Capture the cell that displays the provided text and extract its [X, Y] central coordinate. 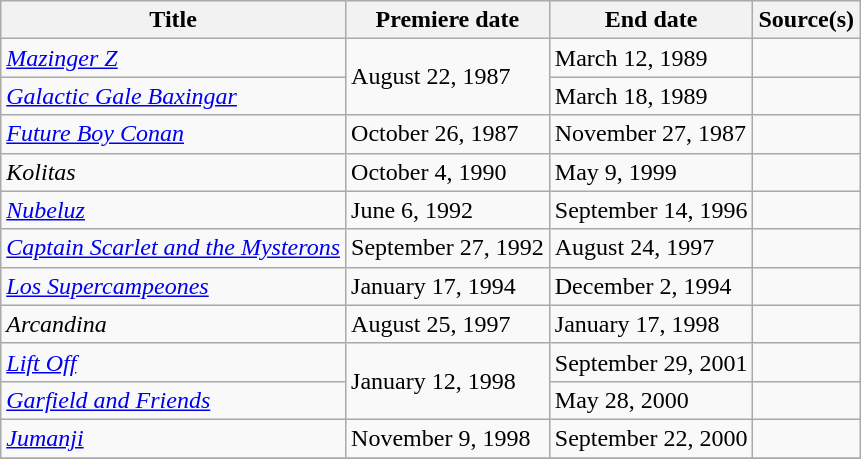
September 27, 1992 [448, 248]
January 17, 1994 [448, 286]
Los Supercampeones [174, 286]
January 12, 1998 [448, 381]
Future Boy Conan [174, 134]
Mazinger Z [174, 58]
End date [651, 20]
May 28, 2000 [651, 400]
Nubeluz [174, 210]
May 9, 1999 [651, 172]
October 26, 1987 [448, 134]
September 29, 2001 [651, 362]
Lift Off [174, 362]
September 22, 2000 [651, 438]
Source(s) [806, 20]
Garfield and Friends [174, 400]
Premiere date [448, 20]
August 24, 1997 [651, 248]
Jumanji [174, 438]
January 17, 1998 [651, 324]
August 22, 1987 [448, 77]
Kolitas [174, 172]
Captain Scarlet and the Mysterons [174, 248]
Arcandina [174, 324]
Galactic Gale Baxingar [174, 96]
March 18, 1989 [651, 96]
March 12, 1989 [651, 58]
August 25, 1997 [448, 324]
Title [174, 20]
November 9, 1998 [448, 438]
October 4, 1990 [448, 172]
June 6, 1992 [448, 210]
November 27, 1987 [651, 134]
September 14, 1996 [651, 210]
December 2, 1994 [651, 286]
